From the cell containing the given text, extract its center point as [x, y] coordinate. 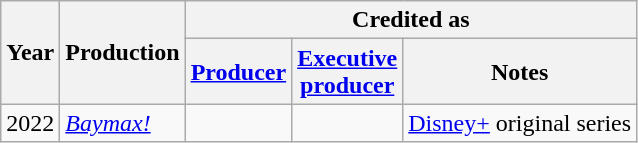
Credited as [411, 20]
Year [30, 52]
Production [122, 52]
Baymax! [122, 123]
Executiveproducer [348, 72]
2022 [30, 123]
Producer [238, 72]
Notes [520, 72]
Disney+ original series [520, 123]
